Detect which cell encompasses the target text, then output its [X, Y] center coordinate. 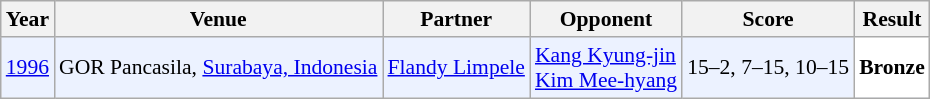
Flandy Limpele [456, 68]
Kang Kyung-jin Kim Mee-hyang [606, 68]
Bronze [892, 68]
Venue [218, 19]
Score [768, 19]
Year [28, 19]
Opponent [606, 19]
15–2, 7–15, 10–15 [768, 68]
1996 [28, 68]
Partner [456, 19]
Result [892, 19]
GOR Pancasila, Surabaya, Indonesia [218, 68]
